Capture the cell that displays the provided text and extract its [x, y] central coordinate. 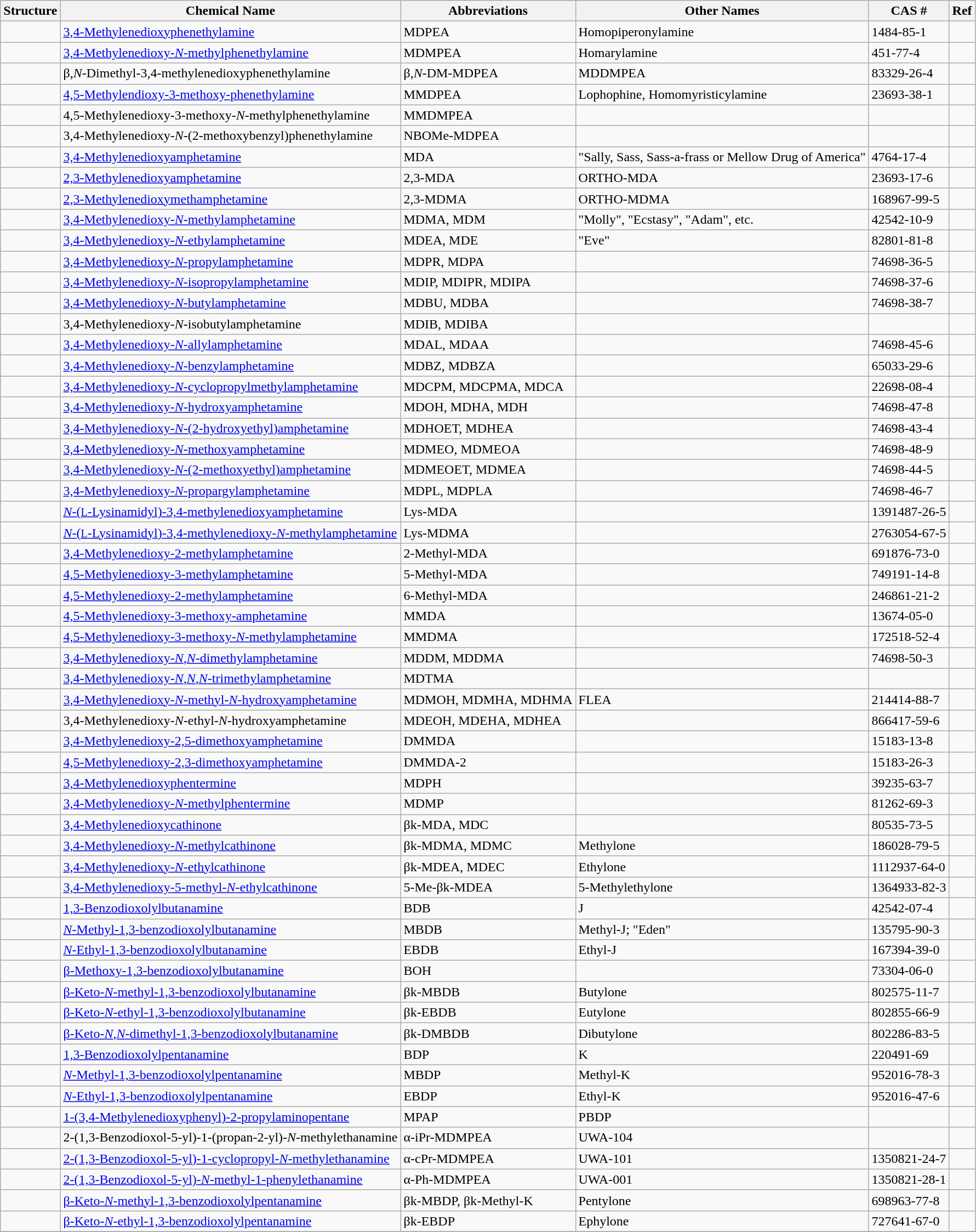
N-Ethyl-1,3-benzodioxolylpentanamine [230, 1096]
MDMEO, MDMEOA [488, 449]
167394-39-0 [909, 950]
73304-06-0 [909, 971]
Ephylone [722, 1221]
β,N-Dimethyl-3,4-methylenedioxyphenethylamine [230, 73]
Chemical Name [230, 11]
42542-07-4 [909, 908]
2,3-Methylenedioxyamphetamine [230, 178]
MDDMPEA [722, 73]
74698-47-8 [909, 407]
"Eve" [722, 240]
3,4-Methylenedioxy-N-propargylamphetamine [230, 491]
Homarylamine [722, 53]
Ethyl-J [722, 950]
α-iPr-MDMPEA [488, 1138]
βk-DMBDB [488, 1034]
βk-MDMA, MDMC [488, 845]
82801-81-8 [909, 240]
749191-14-8 [909, 574]
PBDP [722, 1117]
13674-05-0 [909, 616]
1,3-Benzodioxolylpentanamine [230, 1054]
4,5-Methylendioxy-3-methoxy-phenethylamine [230, 94]
2,3-Methylenedioxymethamphetamine [230, 198]
N-Methyl-1,3-benzodioxolylpentanamine [230, 1075]
MBDP [488, 1075]
MPAP [488, 1117]
1391487-26-5 [909, 512]
186028-79-5 [909, 845]
βk-MDEA, MDEC [488, 866]
3,4-Methylenedioxy-N-ethylamphetamine [230, 240]
MDPH [488, 783]
α-Ph-MDMPEA [488, 1179]
6-Methyl-MDA [488, 595]
ORTHO-MDA [722, 178]
802855-66-9 [909, 1013]
MDMOH, MDMHA, MDHMA [488, 700]
1112937-64-0 [909, 866]
βk-EBDP [488, 1221]
23693-17-6 [909, 178]
Ethyl-K [722, 1096]
727641-67-0 [909, 1221]
3,4-Methylenedioxyphenethylamine [230, 32]
2,3-MDA [488, 178]
5-Methylethylone [722, 887]
4,5-Methylenedioxy-2-methylamphetamine [230, 595]
4,5-Methylenedioxy-3-methoxy-amphetamine [230, 616]
βk-MBDP, βk-Methyl-K [488, 1200]
3,4-Methylenedioxy-N-methylamphetamine [230, 219]
83329-26-4 [909, 73]
2-(1,3-Benzodioxol-5-yl)-1-cyclopropyl-N-methylethanamine [230, 1159]
4,5-Methylenedioxy-3-methoxy-N-methylphenethylamine [230, 115]
βk-MBDB [488, 992]
22698-08-4 [909, 387]
DMMDA-2 [488, 762]
MDMA, MDM [488, 219]
802286-83-5 [909, 1034]
EBDB [488, 950]
Methyl-K [722, 1075]
3,4-Methylenedioxy-N-methoxyamphetamine [230, 449]
Eutylone [722, 1013]
135795-90-3 [909, 929]
3,4-Methylenedioxy-2,5-dimethoxyamphetamine [230, 741]
MDPR, MDPA [488, 262]
N-Methyl-1,3-benzodioxolylbutanamine [230, 929]
3,4-Methylenedioxy-N-(2-methoxyethyl)amphetamine [230, 470]
3,4-Methylenedioxy-N-ethyl-N-hydroxyamphetamine [230, 720]
Butylone [722, 992]
1484-85-1 [909, 32]
Abbreviations [488, 11]
3,4-Methylenedioxy-N-methylphentermine [230, 804]
MDMP [488, 804]
β-Methoxy-1,3-benzodioxolylbutanamine [230, 971]
β-Keto-N-methyl-1,3-benzodioxolylpentanamine [230, 1200]
802575-11-7 [909, 992]
3,4-Methylenedioxy-N-cyclopropylmethylamphetamine [230, 387]
Homopiperonylamine [722, 32]
3,4-Methylenedioxy-N-propylamphetamine [230, 262]
172518-52-4 [909, 637]
866417-59-6 [909, 720]
1,3-Benzodioxolylbutanamine [230, 908]
65033-29-6 [909, 366]
CAS # [909, 11]
23693-38-1 [909, 94]
MMDMA [488, 637]
3,4-Methylenedioxy-2-methylamphetamine [230, 553]
3,4-Methylenedioxy-N,N,N-trimethylamphetamine [230, 679]
4,5-Methylenedioxy-3-methylamphetamine [230, 574]
MBDB [488, 929]
74698-43-4 [909, 428]
K [722, 1054]
3,4-Methylenedioxy-N-isopropylamphetamine [230, 282]
952016-47-6 [909, 1096]
1364933-82-3 [909, 887]
βk-MDA, MDC [488, 825]
βk-EBDB [488, 1013]
74698-48-9 [909, 449]
1350821-24-7 [909, 1159]
3,4-Methylenedioxy-N,N-dimethylamphetamine [230, 658]
MDEOH, MDEHA, MDHEA [488, 720]
2-Methyl-MDA [488, 553]
Pentylone [722, 1200]
MDPL, MDPLA [488, 491]
952016-78-3 [909, 1075]
MDBU, MDBA [488, 303]
Ethylone [722, 866]
3,4-Methylenedioxy-N-methylcathinone [230, 845]
Lys-MDMA [488, 532]
NBOMe-MDPEA [488, 136]
74698-46-7 [909, 491]
74698-38-7 [909, 303]
J [722, 908]
3,4-Methylenedioxycathinone [230, 825]
Lophophine, Homomyristicylamine [722, 94]
42542-10-9 [909, 219]
220491-69 [909, 1054]
168967-99-5 [909, 198]
MDPEA [488, 32]
74698-44-5 [909, 470]
BDB [488, 908]
5-Methyl-MDA [488, 574]
MDBZ, MDBZA [488, 366]
MDIB, MDIBA [488, 324]
Methylone [722, 845]
UWA-001 [722, 1179]
Ref [962, 11]
"Sally, Sass, Sass-a-frass or Mellow Drug of America" [722, 157]
15183-26-3 [909, 762]
N-(L-Lysinamidyl)-3,4-methylenedioxyamphetamine [230, 512]
N-Ethyl-1,3-benzodioxolylbutanamine [230, 950]
Other Names [722, 11]
UWA-101 [722, 1159]
3,4-Methylenedioxy-N-methyl-N-hydroxyamphetamine [230, 700]
β,N-DM-MDPEA [488, 73]
FLEA [722, 700]
3,4-Methylenedioxy-N-(2-hydroxyethyl)amphetamine [230, 428]
1350821-28-1 [909, 1179]
EBDP [488, 1096]
BDP [488, 1054]
β-Keto-N-methyl-1,3-benzodioxolylbutanamine [230, 992]
3,4-Methylenedioxy-N-benzylamphetamine [230, 366]
MDOH, MDHA, MDH [488, 407]
MDA [488, 157]
39235-63-7 [909, 783]
74698-45-6 [909, 345]
MDIP, MDIPR, MDIPA [488, 282]
2-(1,3-Benzodioxol-5-yl)-1-(propan-2-yl)-N-methylethanamine [230, 1138]
3,4-Methylenedioxy-5-methyl-N-ethylcathinone [230, 887]
Dibutylone [722, 1034]
α-cPr-MDMPEA [488, 1159]
MDMEOET, MDMEA [488, 470]
2,3-MDMA [488, 198]
74698-50-3 [909, 658]
246861-21-2 [909, 595]
3,4-Methylenedioxy-N-ethylcathinone [230, 866]
81262-69-3 [909, 804]
5-Me-βk-MDEA [488, 887]
MDTMA [488, 679]
Lys-MDA [488, 512]
2-(1,3-Benzodioxol-5-yl)-N-methyl-1-phenylethanamine [230, 1179]
N-(L-Lysinamidyl)-3,4-methylenedioxy-N-methylamphetamine [230, 532]
2763054-67-5 [909, 532]
4,5-Methylenedioxy-2,3-dimethoxyamphetamine [230, 762]
3,4-Methylenedioxy-N-allylamphetamine [230, 345]
"Molly", "Ecstasy", "Adam", etc. [722, 219]
15183-13-8 [909, 741]
74698-36-5 [909, 262]
214414-88-7 [909, 700]
80535-73-5 [909, 825]
β-Keto-N,N-dimethyl-1,3-benzodioxolylbutanamine [230, 1034]
MMDA [488, 616]
UWA-104 [722, 1138]
MDEA, MDE [488, 240]
3,4-Methylenedioxy-N-methylphenethylamine [230, 53]
698963-77-8 [909, 1200]
MDAL, MDAA [488, 345]
MMDMPEA [488, 115]
MDHOET, MDHEA [488, 428]
3,4-Methylenedioxyamphetamine [230, 157]
691876-73-0 [909, 553]
Methyl-J; "Eden" [722, 929]
DMMDA [488, 741]
3,4-Methylenedioxy-N-isobutylamphetamine [230, 324]
4764-17-4 [909, 157]
3,4-Methylenedioxy-N-butylamphetamine [230, 303]
β-Keto-N-ethyl-1,3-benzodioxolylbutanamine [230, 1013]
Structure [31, 11]
4,5-Methylenedioxy-3-methoxy-N-methylamphetamine [230, 637]
3,4-Methylenedioxy-N-hydroxyamphetamine [230, 407]
74698-37-6 [909, 282]
3,4-Methylenedioxy-N-(2-methoxybenzyl)phenethylamine [230, 136]
MMDPEA [488, 94]
3,4-Methylenedioxyphentermine [230, 783]
ORTHO-MDMA [722, 198]
β-Keto-N-ethyl-1,3-benzodioxolylpentanamine [230, 1221]
MDCPM, MDCPMA, MDCA [488, 387]
MDDM, MDDMA [488, 658]
MDMPEA [488, 53]
1-(3,4-Methylenedioxyphenyl)-2-propylaminopentane [230, 1117]
451-77-4 [909, 53]
BOH [488, 971]
